For the text-containing cell, return its midpoint in (x, y) coordinate format. 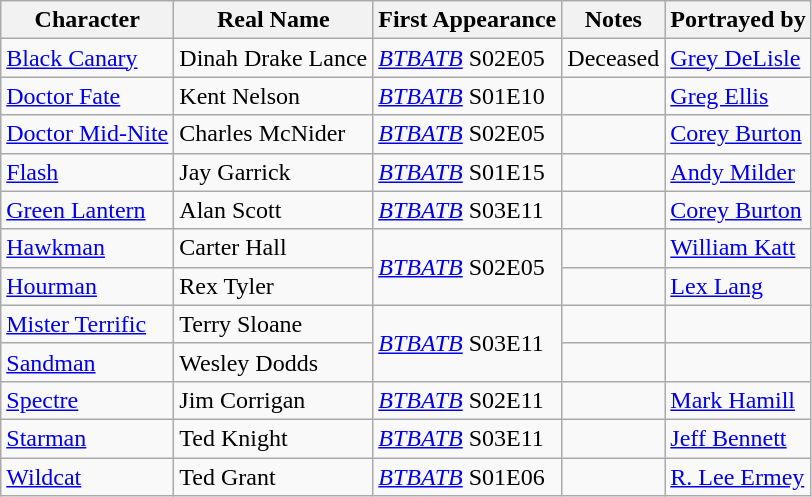
Terry Sloane (274, 324)
Lex Lang (738, 286)
Carter Hall (274, 248)
R. Lee Ermey (738, 477)
BTBATB S01E15 (468, 172)
Green Lantern (88, 210)
Notes (614, 20)
Spectre (88, 400)
Starman (88, 438)
Dinah Drake Lance (274, 58)
Greg Ellis (738, 96)
Ted Grant (274, 477)
Real Name (274, 20)
Rex Tyler (274, 286)
Character (88, 20)
BTBATB S01E10 (468, 96)
Wildcat (88, 477)
Ted Knight (274, 438)
BTBATB S02E11 (468, 400)
Kent Nelson (274, 96)
Mark Hamill (738, 400)
Jay Garrick (274, 172)
Doctor Mid-Nite (88, 134)
Flash (88, 172)
Sandman (88, 362)
Deceased (614, 58)
Charles McNider (274, 134)
William Katt (738, 248)
Alan Scott (274, 210)
Mister Terrific (88, 324)
Portrayed by (738, 20)
Black Canary (88, 58)
Hawkman (88, 248)
Doctor Fate (88, 96)
Grey DeLisle (738, 58)
BTBATB S01E06 (468, 477)
Jeff Bennett (738, 438)
Jim Corrigan (274, 400)
Wesley Dodds (274, 362)
Hourman (88, 286)
First Appearance (468, 20)
Andy Milder (738, 172)
